Scan for the cell matching the given text and deliver its [X, Y] coordinate at center. 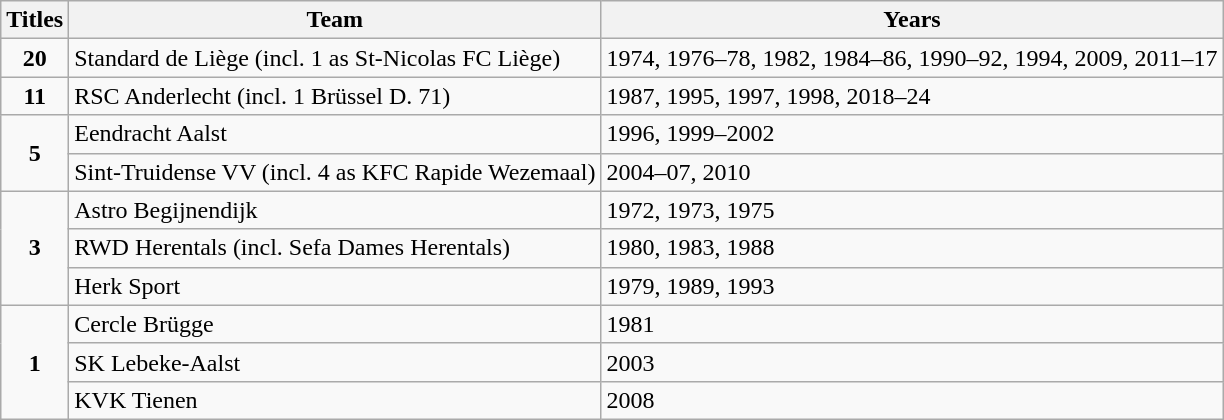
Eendracht Aalst [335, 134]
20 [35, 58]
2008 [912, 400]
5 [35, 153]
Titles [35, 20]
1974, 1976–78, 1982, 1984–86, 1990–92, 1994, 2009, 2011–17 [912, 58]
2004–07, 2010 [912, 172]
1972, 1973, 1975 [912, 210]
Astro Begijnendijk [335, 210]
Sint-Truidense VV (incl. 4 as KFC Rapide Wezemaal) [335, 172]
Team [335, 20]
Years [912, 20]
3 [35, 248]
Standard de Liège (incl. 1 as St-Nicolas FC Liège) [335, 58]
1 [35, 362]
1980, 1983, 1988 [912, 248]
1981 [912, 324]
RWD Herentals (incl. Sefa Dames Herentals) [335, 248]
11 [35, 96]
SK Lebeke-Aalst [335, 362]
Herk Sport [335, 286]
RSC Anderlecht (incl. 1 Brüssel D. 71) [335, 96]
Cercle Brügge [335, 324]
1987, 1995, 1997, 1998, 2018–24 [912, 96]
KVK Tienen [335, 400]
1996, 1999–2002 [912, 134]
1979, 1989, 1993 [912, 286]
2003 [912, 362]
